From the cell containing the given text, extract its center point as [X, Y] coordinate. 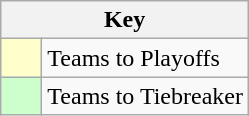
Teams to Tiebreaker [146, 96]
Teams to Playoffs [146, 58]
Key [125, 20]
